Provide the [x, y] coordinate of the cell's center where the given text is located.  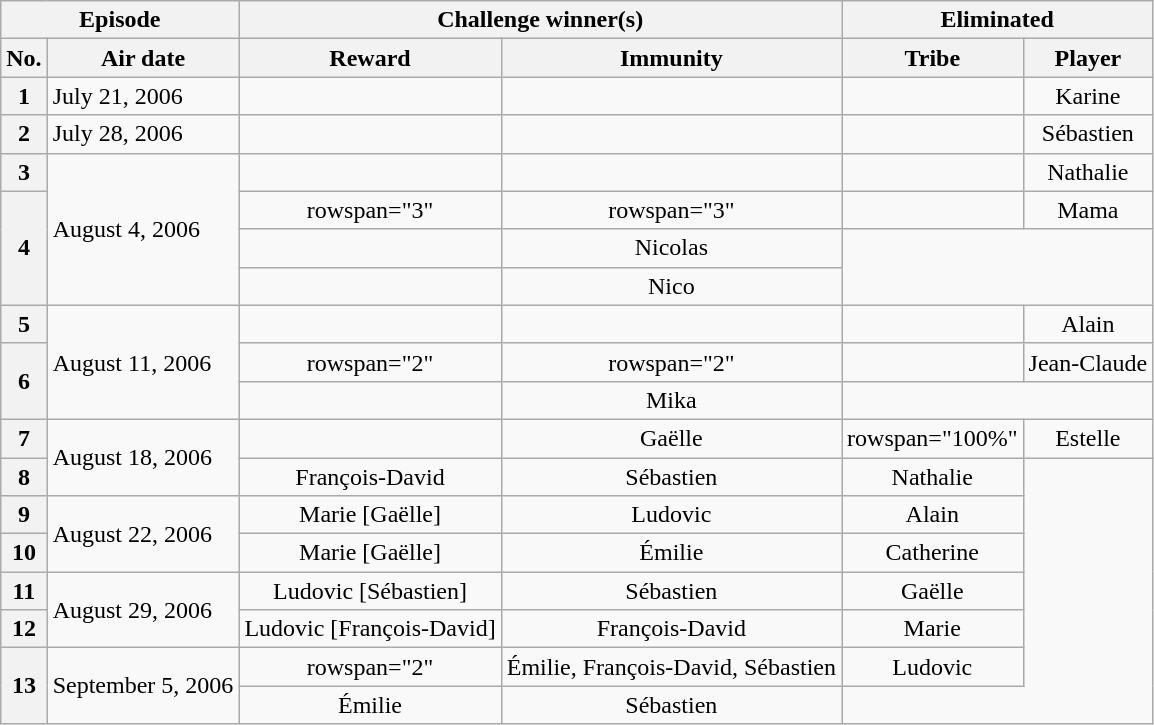
Mika [671, 400]
Ludovic [Sébastien] [370, 591]
September 5, 2006 [143, 686]
Eliminated [998, 20]
Marie [933, 629]
August 11, 2006 [143, 362]
8 [24, 477]
7 [24, 438]
Karine [1088, 96]
11 [24, 591]
Nicolas [671, 248]
5 [24, 324]
3 [24, 172]
Catherine [933, 553]
13 [24, 686]
July 21, 2006 [143, 96]
Air date [143, 58]
2 [24, 134]
Immunity [671, 58]
August 18, 2006 [143, 457]
Episode [120, 20]
August 29, 2006 [143, 610]
10 [24, 553]
Nico [671, 286]
Ludovic [François-David] [370, 629]
Jean-Claude [1088, 362]
August 4, 2006 [143, 229]
Tribe [933, 58]
August 22, 2006 [143, 534]
Reward [370, 58]
Émilie, François-David, Sébastien [671, 667]
No. [24, 58]
6 [24, 381]
1 [24, 96]
12 [24, 629]
Mama [1088, 210]
Estelle [1088, 438]
Player [1088, 58]
4 [24, 248]
July 28, 2006 [143, 134]
Challenge winner(s) [540, 20]
9 [24, 515]
rowspan="100%" [933, 438]
